Search for the cell housing the specified text and yield its [x, y] center coordinate. 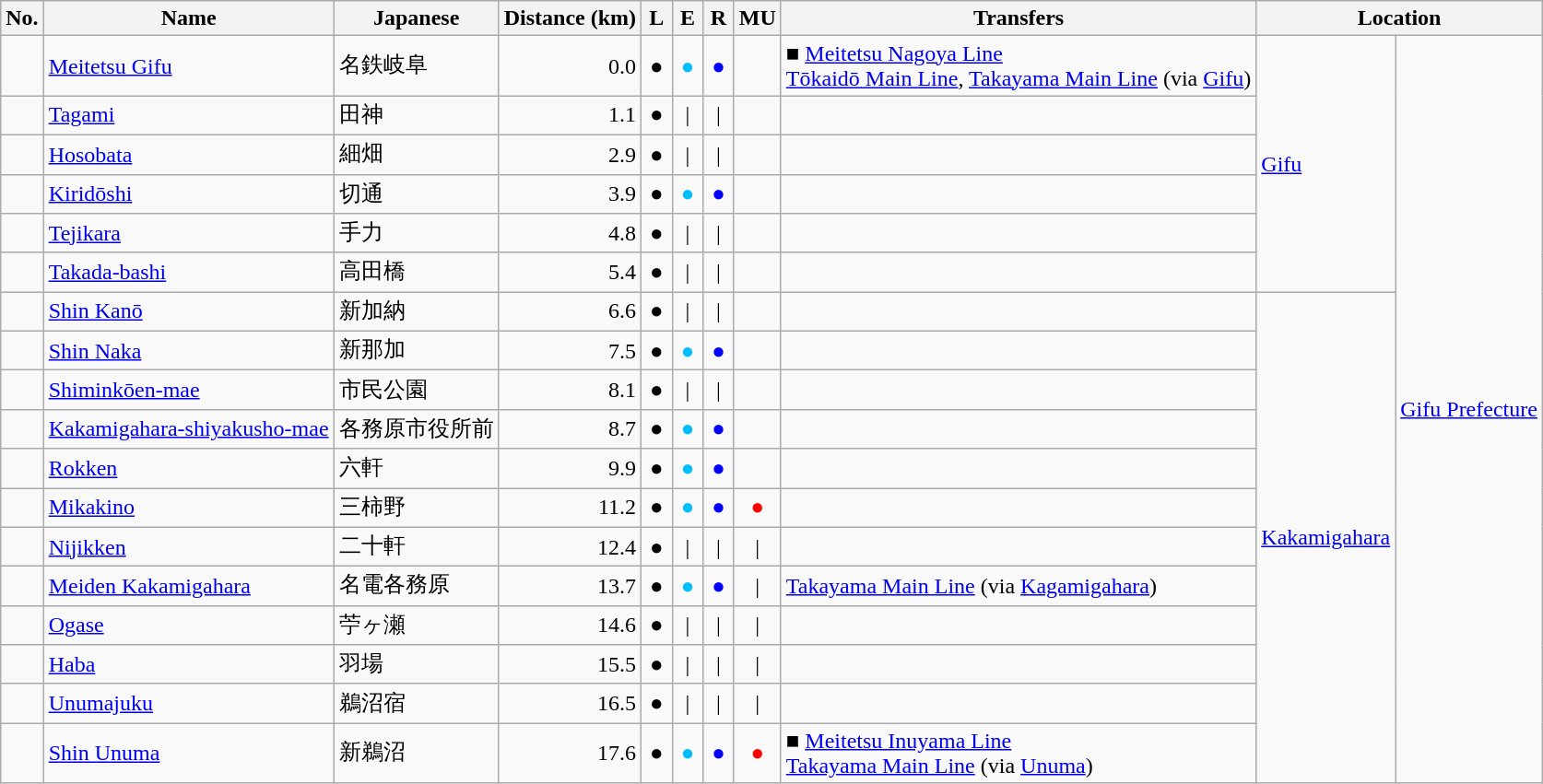
Ogase [188, 625]
高田橋 [417, 273]
Kakamigahara-shiyakusho-mae [188, 429]
5.4 [570, 273]
Meitetsu Gifu [188, 66]
16.5 [570, 704]
三柿野 [417, 509]
Location [1399, 18]
Tejikara [188, 234]
0.0 [570, 66]
Rokken [188, 468]
新鵜沼 [417, 754]
市民公園 [417, 391]
名鉄岐阜 [417, 66]
名電各務原 [417, 586]
田神 [417, 116]
Transfers [1018, 18]
Name [188, 18]
1.1 [570, 116]
各務原市役所前 [417, 429]
2.9 [570, 155]
No. [22, 18]
■ Meitetsu Inuyama LineTakayama Main Line (via Unuma) [1018, 754]
Nijikken [188, 547]
切通 [417, 193]
Kiridōshi [188, 193]
苧ヶ瀬 [417, 625]
8.7 [570, 429]
7.5 [570, 350]
二十軒 [417, 547]
羽場 [417, 665]
Shin Unuma [188, 754]
手力 [417, 234]
Shiminkōen-mae [188, 391]
Gifu Prefecture [1469, 409]
9.9 [570, 468]
R [719, 18]
Tagami [188, 116]
MU [758, 18]
15.5 [570, 665]
Shin Kanō [188, 311]
E [688, 18]
Mikakino [188, 509]
Kakamigahara [1325, 538]
Hosobata [188, 155]
6.6 [570, 311]
Unumajuku [188, 704]
Distance (km) [570, 18]
L [657, 18]
Haba [188, 665]
3.9 [570, 193]
12.4 [570, 547]
Japanese [417, 18]
17.6 [570, 754]
Meiden Kakamigahara [188, 586]
8.1 [570, 391]
11.2 [570, 509]
Takayama Main Line (via Kagamigahara) [1018, 586]
14.6 [570, 625]
鵜沼宿 [417, 704]
13.7 [570, 586]
新加納 [417, 311]
六軒 [417, 468]
4.8 [570, 234]
細畑 [417, 155]
新那加 [417, 350]
Gifu [1325, 164]
■ Meitetsu Nagoya LineTōkaidō Main Line, Takayama Main Line (via Gifu) [1018, 66]
Shin Naka [188, 350]
Takada-bashi [188, 273]
